Capture the cell that displays the provided text and extract its [X, Y] central coordinate. 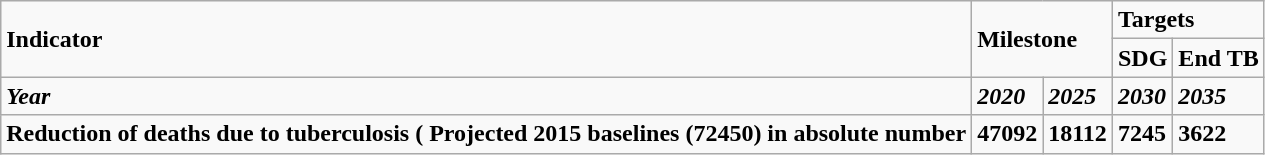
End TB [1218, 58]
47092 [1008, 134]
3622 [1218, 134]
18112 [1078, 134]
2020 [1008, 96]
7245 [1142, 134]
2025 [1078, 96]
2030 [1142, 96]
2035 [1218, 96]
Targets [1188, 20]
SDG [1142, 58]
Reduction of deaths due to tuberculosis ( Projected 2015 baselines (72450) in absolute number [486, 134]
Milestone [1042, 39]
Year [486, 96]
Indicator [486, 39]
